Capture the cell that displays the provided text and extract its (x, y) central coordinate. 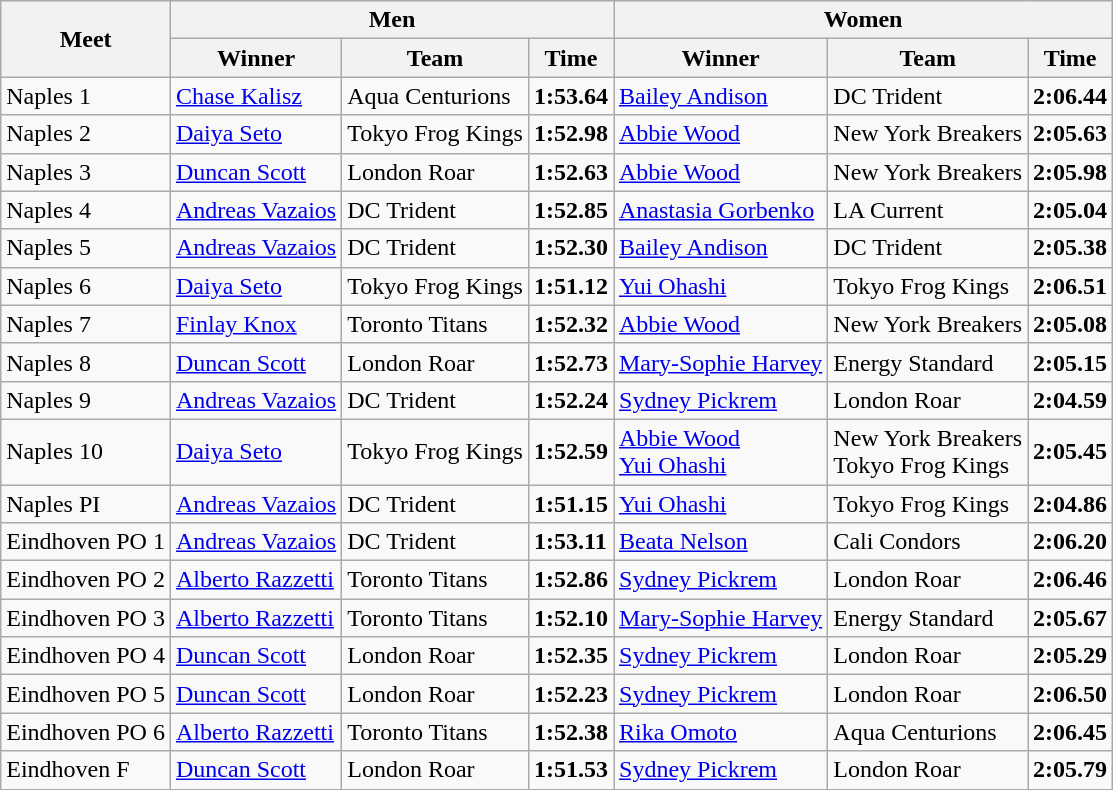
Naples 1 (86, 96)
Eindhoven PO 2 (86, 580)
Naples 5 (86, 248)
Naples 6 (86, 286)
Naples 4 (86, 210)
2:06.51 (1070, 286)
Eindhoven F (86, 770)
Eindhoven PO 5 (86, 694)
Finlay Knox (256, 324)
1:51.53 (570, 770)
LA Current (928, 210)
2:05.29 (1070, 656)
Naples 9 (86, 400)
1:52.10 (570, 618)
1:51.12 (570, 286)
2:06.50 (1070, 694)
2:05.15 (1070, 362)
New York Breakers Tokyo Frog Kings (928, 452)
2:06.44 (1070, 96)
2:06.45 (1070, 732)
2:05.63 (1070, 134)
1:53.11 (570, 542)
2:05.67 (1070, 618)
Rika Omoto (721, 732)
Beata Nelson (721, 542)
Naples 3 (86, 172)
2:05.98 (1070, 172)
1:51.15 (570, 503)
1:52.35 (570, 656)
1:52.63 (570, 172)
1:52.24 (570, 400)
2:05.79 (1070, 770)
1:52.30 (570, 248)
2:05.08 (1070, 324)
1:52.98 (570, 134)
1:53.64 (570, 96)
Cali Condors (928, 542)
Abbie Wood Yui Ohashi (721, 452)
Chase Kalisz (256, 96)
1:52.23 (570, 694)
2:06.20 (1070, 542)
1:52.59 (570, 452)
1:52.38 (570, 732)
1:52.32 (570, 324)
Eindhoven PO 1 (86, 542)
1:52.85 (570, 210)
2:05.38 (1070, 248)
Naples 7 (86, 324)
Men (392, 20)
Anastasia Gorbenko (721, 210)
Naples 2 (86, 134)
Naples PI (86, 503)
1:52.73 (570, 362)
1:52.86 (570, 580)
Women (864, 20)
2:04.86 (1070, 503)
2:04.59 (1070, 400)
Eindhoven PO 4 (86, 656)
Eindhoven PO 3 (86, 618)
Eindhoven PO 6 (86, 732)
Naples 8 (86, 362)
2:06.46 (1070, 580)
Meet (86, 39)
2:05.45 (1070, 452)
Naples 10 (86, 452)
2:05.04 (1070, 210)
